Capture the cell that displays the provided text and extract its [x, y] central coordinate. 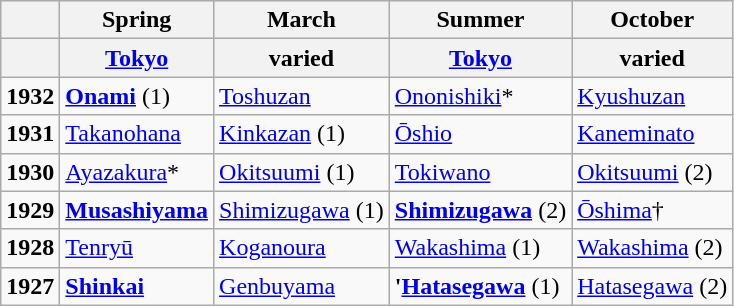
Tokiwano [480, 172]
1932 [30, 96]
Genbuyama [302, 286]
Spring [137, 20]
Ōshio [480, 134]
1927 [30, 286]
March [302, 20]
Wakashima (2) [652, 248]
October [652, 20]
Kyushuzan [652, 96]
Kinkazan (1) [302, 134]
'Hatasegawa (1) [480, 286]
Kaneminato [652, 134]
1928 [30, 248]
Okitsuumi (2) [652, 172]
Shimizugawa (2) [480, 210]
Summer [480, 20]
Ayazakura* [137, 172]
Shimizugawa (1) [302, 210]
Okitsuumi (1) [302, 172]
Koganoura [302, 248]
Hatasegawa (2) [652, 286]
Ōshima† [652, 210]
1930 [30, 172]
1929 [30, 210]
Tenryū [137, 248]
Onami (1) [137, 96]
Wakashima (1) [480, 248]
Toshuzan [302, 96]
Takanohana [137, 134]
Musashiyama [137, 210]
Shinkai [137, 286]
1931 [30, 134]
Ononishiki* [480, 96]
